Return the [x, y] coordinate for the center point of the cell that contains the specified text.  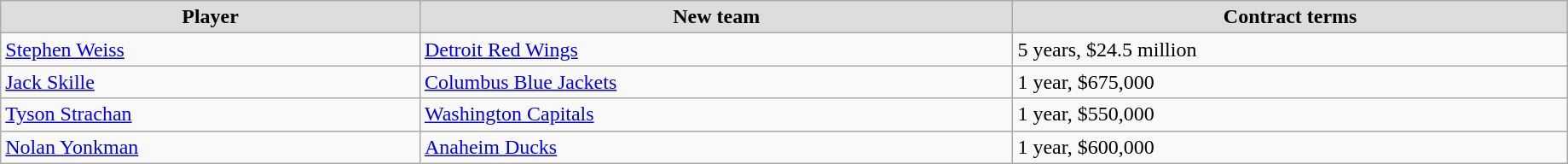
Contract terms [1290, 17]
Anaheim Ducks [716, 147]
1 year, $550,000 [1290, 114]
Stephen Weiss [211, 50]
Nolan Yonkman [211, 147]
1 year, $675,000 [1290, 82]
Jack Skille [211, 82]
Washington Capitals [716, 114]
1 year, $600,000 [1290, 147]
Detroit Red Wings [716, 50]
Player [211, 17]
Tyson Strachan [211, 114]
Columbus Blue Jackets [716, 82]
New team [716, 17]
5 years, $24.5 million [1290, 50]
